Search for the cell housing the specified text and yield its (x, y) center coordinate. 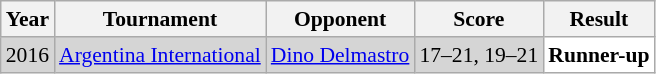
Tournament (160, 19)
Runner-up (598, 55)
Score (478, 19)
2016 (28, 55)
Argentina International (160, 55)
Year (28, 19)
17–21, 19–21 (478, 55)
Result (598, 19)
Dino Delmastro (340, 55)
Opponent (340, 19)
